Locate the cell with the specified text and output its (X, Y) center coordinate. 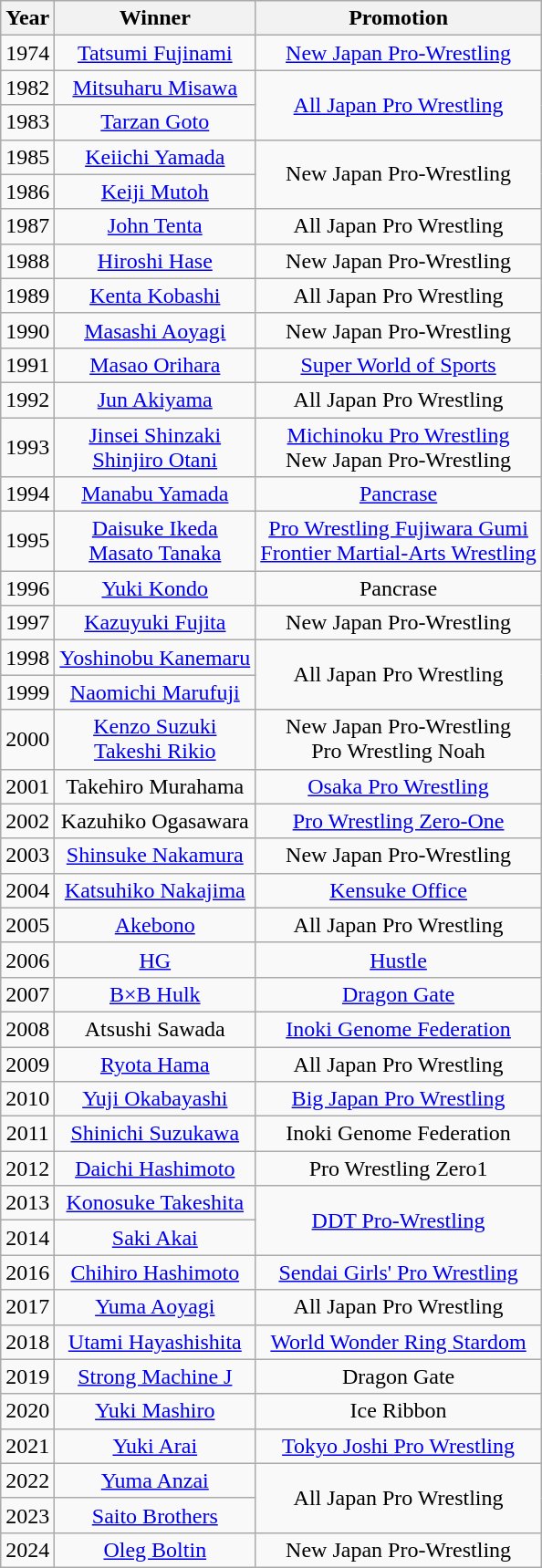
2014 (27, 1238)
2016 (27, 1272)
1996 (27, 588)
1988 (27, 261)
John Tenta (155, 226)
HG (155, 960)
Daichi Hashimoto (155, 1168)
Kazuyuki Fujita (155, 623)
Utami Hayashishita (155, 1342)
Strong Machine J (155, 1376)
2017 (27, 1307)
1987 (27, 226)
World Wonder Ring Stardom (399, 1342)
Konosuke Takeshita (155, 1203)
2010 (27, 1099)
Yuki Mashiro (155, 1411)
Keiji Mutoh (155, 192)
Big Japan Pro Wrestling (399, 1099)
Masashi Aoyagi (155, 330)
1983 (27, 122)
Pro Wrestling Fujiwara GumiFrontier Martial-Arts Wrestling (399, 542)
1994 (27, 494)
Masao Orihara (155, 365)
Osaka Pro Wrestling (399, 786)
Jinsei ShinzakiShinjiro Otani (155, 447)
1991 (27, 365)
2019 (27, 1376)
2012 (27, 1168)
2004 (27, 890)
Shinichi Suzukawa (155, 1134)
Tatsumi Fujinami (155, 53)
Hustle (399, 960)
Hiroshi Hase (155, 261)
1995 (27, 542)
2023 (27, 1515)
1986 (27, 192)
1992 (27, 400)
2000 (27, 739)
Ryota Hama (155, 1064)
2001 (27, 786)
2002 (27, 821)
B×B Hulk (155, 994)
2009 (27, 1064)
Atsushi Sawada (155, 1029)
2011 (27, 1134)
Takehiro Murahama (155, 786)
Manabu Yamada (155, 494)
Kazuhiko Ogasawara (155, 821)
Pro Wrestling Zero-One (399, 821)
Akebono (155, 925)
Tokyo Joshi Pro Wrestling (399, 1446)
Saki Akai (155, 1238)
2008 (27, 1029)
1999 (27, 692)
Tarzan Goto (155, 122)
1982 (27, 88)
1998 (27, 658)
Chihiro Hashimoto (155, 1272)
Year (27, 18)
Mitsuharu Misawa (155, 88)
2024 (27, 1550)
2020 (27, 1411)
Kensuke Office (399, 890)
1985 (27, 157)
1997 (27, 623)
Promotion (399, 18)
2013 (27, 1203)
New Japan Pro-WrestlingPro Wrestling Noah (399, 739)
Ice Ribbon (399, 1411)
Shinsuke Nakamura (155, 856)
Michinoku Pro WrestlingNew Japan Pro-Wrestling (399, 447)
Yuma Aoyagi (155, 1307)
2018 (27, 1342)
Super World of Sports (399, 365)
Yuki Arai (155, 1446)
Katsuhiko Nakajima (155, 890)
Yuki Kondo (155, 588)
1989 (27, 296)
2003 (27, 856)
2006 (27, 960)
Daisuke IkedaMasato Tanaka (155, 542)
Kenta Kobashi (155, 296)
DDT Pro-Wrestling (399, 1220)
Sendai Girls' Pro Wrestling (399, 1272)
Yoshinobu Kanemaru (155, 658)
Kenzo SuzukiTakeshi Rikio (155, 739)
1990 (27, 330)
Saito Brothers (155, 1515)
Oleg Boltin (155, 1550)
Pro Wrestling Zero1 (399, 1168)
2007 (27, 994)
1974 (27, 53)
Yuma Anzai (155, 1480)
2005 (27, 925)
1993 (27, 447)
Keiichi Yamada (155, 157)
Jun Akiyama (155, 400)
2021 (27, 1446)
2022 (27, 1480)
Winner (155, 18)
Yuji Okabayashi (155, 1099)
Naomichi Marufuji (155, 692)
